Capture the cell that displays the provided text and extract its (x, y) central coordinate. 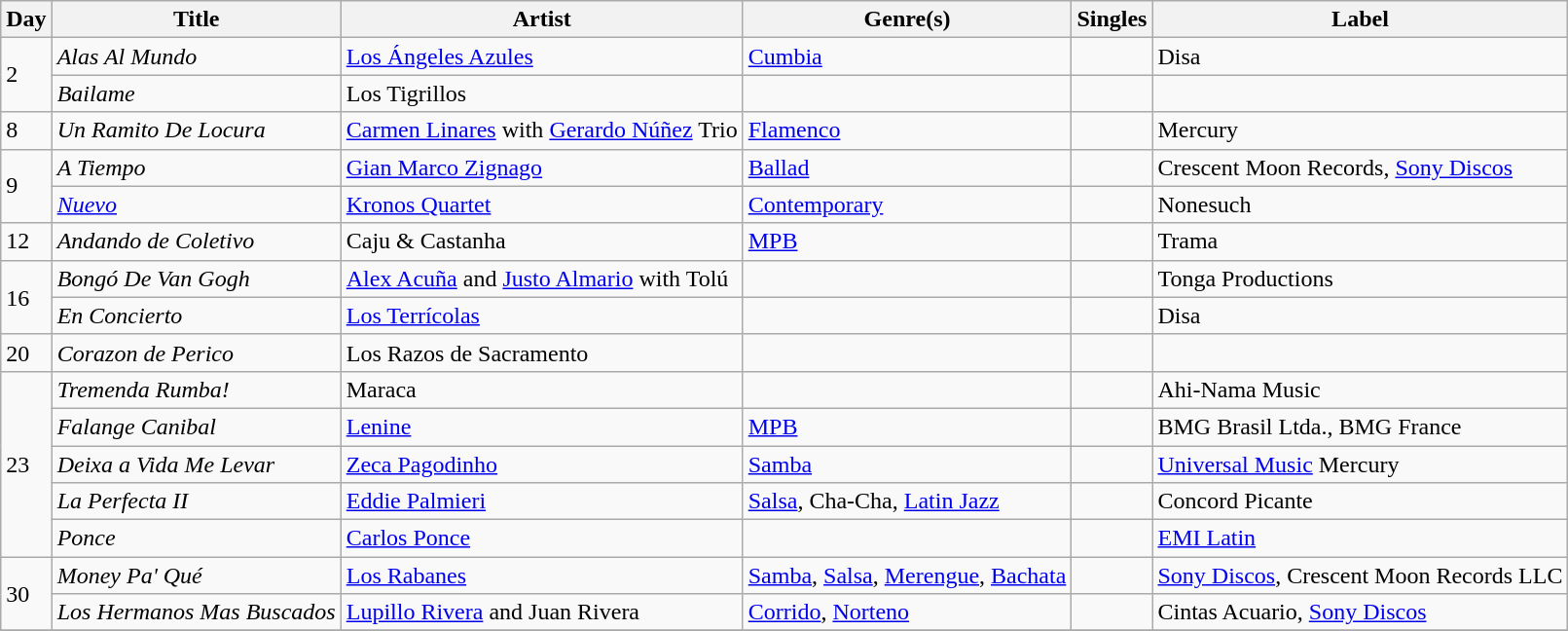
Andando de Coletivo (197, 241)
Tremenda Rumba! (197, 390)
Bongó De Van Gogh (197, 278)
Sony Discos, Crescent Moon Records LLC (1361, 575)
Zeca Pagodinho (541, 464)
Lupillo Rivera and Juan Rivera (541, 612)
En Concierto (197, 315)
Title (197, 19)
20 (26, 353)
30 (26, 594)
Deixa a Vida Me Levar (197, 464)
Trama (1361, 241)
Universal Music Mercury (1361, 464)
23 (26, 464)
Los Tigrillos (541, 93)
Los Razos de Sacramento (541, 353)
Los Terrícolas (541, 315)
A Tiempo (197, 167)
Kronos Quartet (541, 204)
9 (26, 186)
Genre(s) (907, 19)
Nuevo (197, 204)
La Perfecta II (197, 501)
Nonesuch (1361, 204)
Samba, Salsa, Merengue, Bachata (907, 575)
12 (26, 241)
BMG Brasil Ltda., BMG France (1361, 427)
Alas Al Mundo (197, 56)
Ballad (907, 167)
Carmen Linares with Gerardo Núñez Trio (541, 130)
Contemporary (907, 204)
Cintas Acuario, Sony Discos (1361, 612)
Un Ramito De Locura (197, 130)
Falange Canibal (197, 427)
Corrido, Norteno (907, 612)
Los Ángeles Azules (541, 56)
Eddie Palmieri (541, 501)
Bailame (197, 93)
Lenine (541, 427)
Crescent Moon Records, Sony Discos (1361, 167)
Flamenco (907, 130)
EMI Latin (1361, 538)
Label (1361, 19)
Money Pa' Qué (197, 575)
Singles (1112, 19)
Artist (541, 19)
Maraca (541, 390)
16 (26, 297)
Mercury (1361, 130)
2 (26, 75)
Concord Picante (1361, 501)
Cumbia (907, 56)
Gian Marco Zignago (541, 167)
Carlos Ponce (541, 538)
Caju & Castanha (541, 241)
Alex Acuña and Justo Almario with Tolú (541, 278)
Ponce (197, 538)
Day (26, 19)
8 (26, 130)
Samba (907, 464)
Corazon de Perico (197, 353)
Los Rabanes (541, 575)
Los Hermanos Mas Buscados (197, 612)
Tonga Productions (1361, 278)
Ahi-Nama Music (1361, 390)
Salsa, Cha-Cha, Latin Jazz (907, 501)
